From the cell containing the given text, extract its center point as [x, y] coordinate. 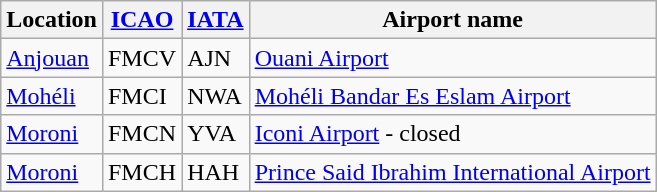
FMCH [142, 172]
HAH [216, 172]
Iconi Airport - closed [452, 134]
FMCI [142, 96]
FMCN [142, 134]
IATA [216, 20]
Anjouan [52, 58]
Mohéli [52, 96]
Location [52, 20]
Mohéli Bandar Es Eslam Airport [452, 96]
FMCV [142, 58]
Airport name [452, 20]
Prince Said Ibrahim International Airport [452, 172]
Ouani Airport [452, 58]
YVA [216, 134]
ICAO [142, 20]
NWA [216, 96]
AJN [216, 58]
